Capture the cell that displays the provided text and extract its (X, Y) central coordinate. 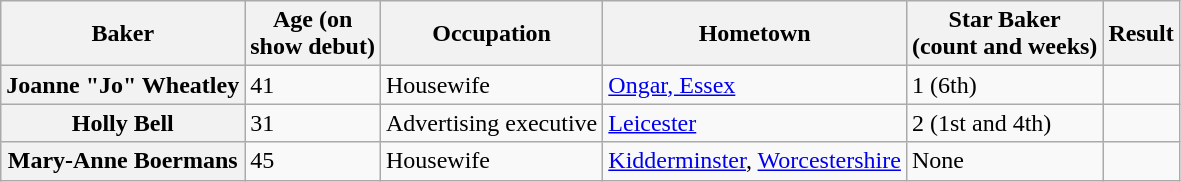
Star Baker(count and weeks) (1004, 34)
Joanne "Jo" Wheatley (123, 85)
Result (1141, 34)
Holly Bell (123, 123)
2 (1st and 4th) (1004, 123)
Baker (123, 34)
31 (313, 123)
Kidderminster, Worcestershire (755, 161)
Age (onshow debut) (313, 34)
Ongar, Essex (755, 85)
Mary-Anne Boermans (123, 161)
41 (313, 85)
Leicester (755, 123)
Hometown (755, 34)
Advertising executive (491, 123)
None (1004, 161)
45 (313, 161)
1 (6th) (1004, 85)
Occupation (491, 34)
